Identify which cell holds the provided text, then report its (X, Y) central coordinate. 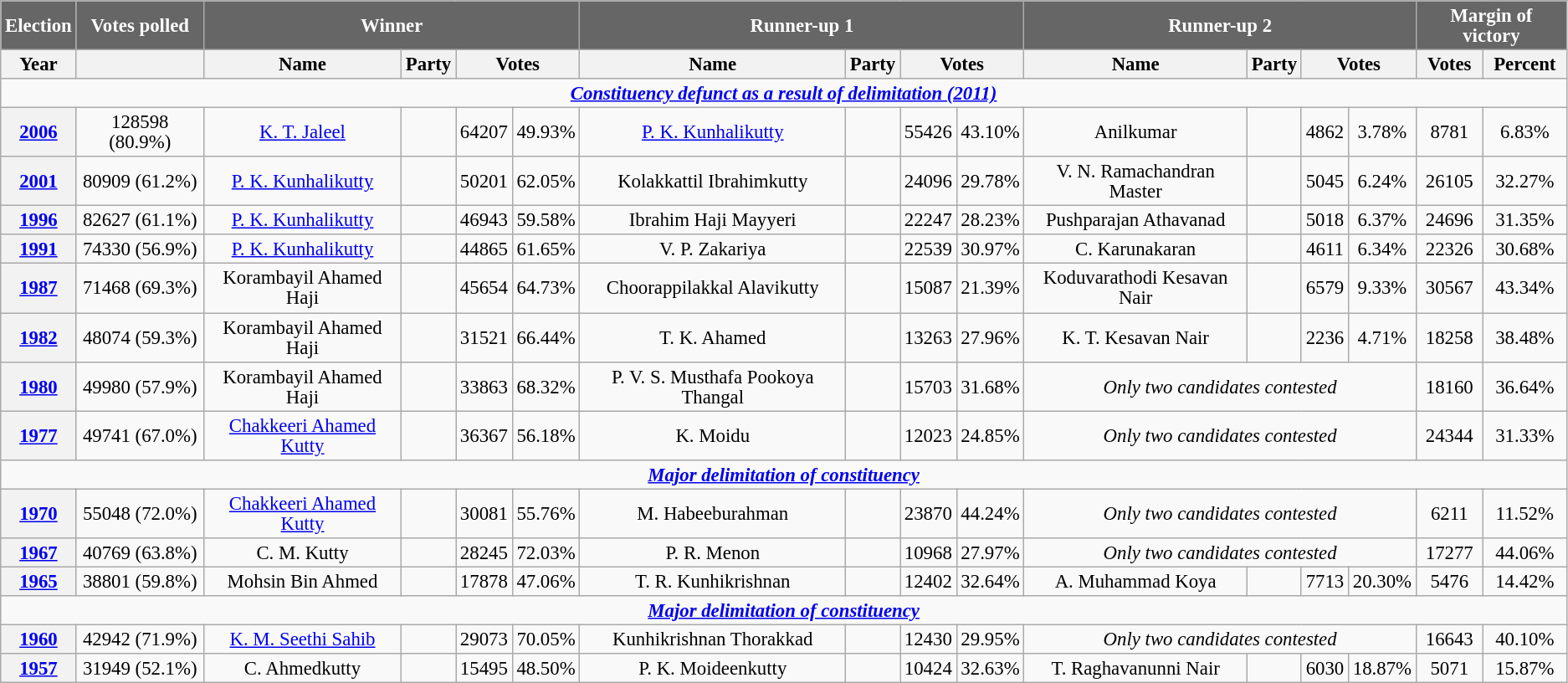
49980 (57.9%) (140, 387)
27.96% (991, 338)
Kunhikrishnan Thorakkad (713, 639)
1965 (38, 581)
30567 (1449, 288)
55048 (72.0%) (140, 514)
1970 (38, 514)
9.33% (1382, 288)
K. T. Kesavan Nair (1135, 338)
C. M. Kutty (302, 552)
6.34% (1382, 249)
V. N. Ramachandran Master (1135, 181)
4862 (1325, 132)
70.05% (546, 639)
3.78% (1382, 132)
31.33% (1524, 435)
74330 (56.9%) (140, 249)
21.39% (991, 288)
8781 (1449, 132)
17878 (484, 581)
56.18% (546, 435)
66.44% (546, 338)
17277 (1449, 552)
6.37% (1382, 221)
Choorappilakkal Alavikutty (713, 288)
K. T. Jaleel (302, 132)
T. K. Ahamed (713, 338)
1996 (38, 221)
43.10% (991, 132)
31.68% (991, 387)
31521 (484, 338)
2001 (38, 181)
18258 (1449, 338)
6.24% (1382, 181)
44865 (484, 249)
15495 (484, 668)
62.05% (546, 181)
36.64% (1524, 387)
Runner-up 1 (802, 25)
20.30% (1382, 581)
29.78% (991, 181)
Pushparajan Athavanad (1135, 221)
31.35% (1524, 221)
128598 (80.9%) (140, 132)
6211 (1449, 514)
Kolakkattil Ibrahimkutty (713, 181)
2006 (38, 132)
1982 (38, 338)
5045 (1325, 181)
Runner-up 2 (1220, 25)
38.48% (1524, 338)
6030 (1325, 668)
33863 (484, 387)
30.68% (1524, 249)
30081 (484, 514)
6.83% (1524, 132)
Percent (1524, 65)
M. Habeeburahman (713, 514)
55.76% (546, 514)
10968 (929, 552)
Koduvarathodi Kesavan Nair (1135, 288)
68.32% (546, 387)
12023 (929, 435)
36367 (484, 435)
38801 (59.8%) (140, 581)
82627 (61.1%) (140, 221)
18160 (1449, 387)
49741 (67.0%) (140, 435)
1967 (38, 552)
29.95% (991, 639)
P. R. Menon (713, 552)
48.50% (546, 668)
1960 (38, 639)
Winner (392, 25)
22326 (1449, 249)
1980 (38, 387)
50201 (484, 181)
46943 (484, 221)
40.10% (1524, 639)
K. Moidu (713, 435)
1991 (38, 249)
64.73% (546, 288)
32.64% (991, 581)
31949 (52.1%) (140, 668)
K. M. Seethi Sahib (302, 639)
12402 (929, 581)
40769 (63.8%) (140, 552)
7713 (1325, 581)
44.24% (991, 514)
32.63% (991, 668)
18.87% (1382, 668)
72.03% (546, 552)
22539 (929, 249)
Constituency defunct as a result of delimitation (2011) (784, 94)
42942 (71.9%) (140, 639)
C. Karunakaran (1135, 249)
1977 (38, 435)
10424 (929, 668)
23870 (929, 514)
T. R. Kunhikrishnan (713, 581)
30.97% (991, 249)
14.42% (1524, 581)
1987 (38, 288)
5018 (1325, 221)
24096 (929, 181)
27.97% (991, 552)
P. K. Moideenkutty (713, 668)
6579 (1325, 288)
4611 (1325, 249)
Mohsin Bin Ahmed (302, 581)
32.27% (1524, 181)
Anilkumar (1135, 132)
55426 (929, 132)
P. V. S. Musthafa Pookoya Thangal (713, 387)
44.06% (1524, 552)
15703 (929, 387)
80909 (61.2%) (140, 181)
2236 (1325, 338)
11.52% (1524, 514)
16643 (1449, 639)
V. P. Zakariya (713, 249)
15.87% (1524, 668)
Margin of victory (1491, 25)
29073 (484, 639)
59.58% (546, 221)
24344 (1449, 435)
22247 (929, 221)
24.85% (991, 435)
A. Muhammad Koya (1135, 581)
C. Ahmedkutty (302, 668)
24696 (1449, 221)
5476 (1449, 581)
48074 (59.3%) (140, 338)
28.23% (991, 221)
12430 (929, 639)
Year (38, 65)
64207 (484, 132)
43.34% (1524, 288)
61.65% (546, 249)
Votes polled (140, 25)
49.93% (546, 132)
Election (38, 25)
47.06% (546, 581)
5071 (1449, 668)
T. Raghavanunni Nair (1135, 668)
Ibrahim Haji Mayyeri (713, 221)
71468 (69.3%) (140, 288)
28245 (484, 552)
1957 (38, 668)
15087 (929, 288)
13263 (929, 338)
26105 (1449, 181)
45654 (484, 288)
4.71% (1382, 338)
